Determine the (x, y) coordinate at the center of the cell enclosing the given text.  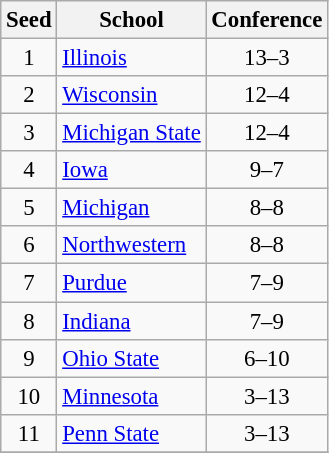
Northwestern (132, 245)
School (132, 20)
Iowa (132, 170)
Minnesota (132, 396)
4 (29, 170)
10 (29, 396)
9 (29, 358)
9–7 (267, 170)
Purdue (132, 283)
7 (29, 283)
Indiana (132, 321)
1 (29, 58)
6–10 (267, 358)
Michigan State (132, 133)
Wisconsin (132, 95)
Ohio State (132, 358)
Penn State (132, 433)
6 (29, 245)
Seed (29, 20)
Illinois (132, 58)
5 (29, 208)
Conference (267, 20)
3 (29, 133)
Michigan (132, 208)
2 (29, 95)
11 (29, 433)
8 (29, 321)
13–3 (267, 58)
